Capture the cell that displays the provided text and extract its (x, y) central coordinate. 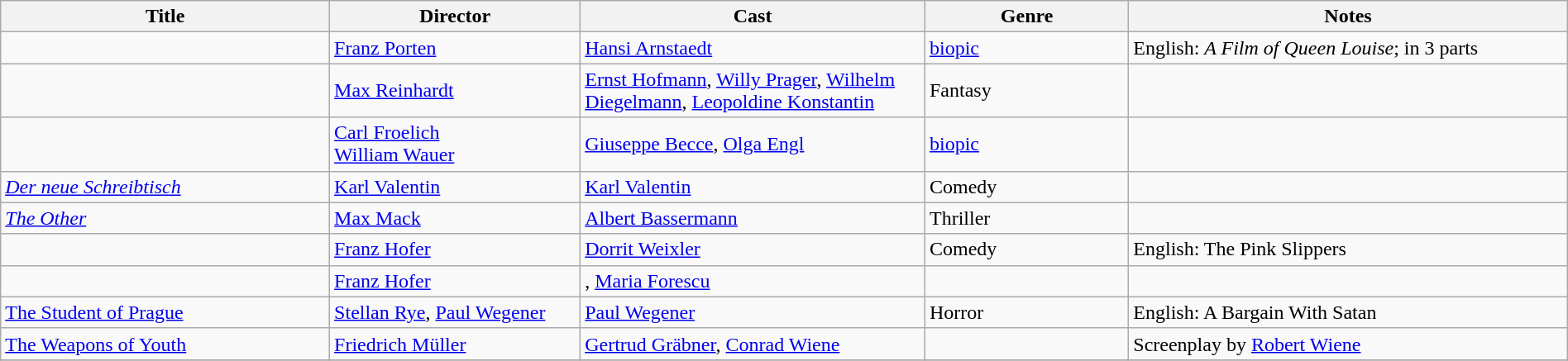
Fantasy (1026, 91)
Title (165, 17)
Ernst Hofmann, Willy Prager, Wilhelm Diegelmann, Leopoldine Konstantin (753, 91)
Thriller (1026, 218)
Cast (753, 17)
Carl FroelichWilliam Wauer (455, 144)
Giuseppe Becce, Olga Engl (753, 144)
Friedrich Müller (455, 344)
Max Mack (455, 218)
Albert Bassermann (753, 218)
The Other (165, 218)
, Maria Forescu (753, 281)
Director (455, 17)
Stellan Rye, Paul Wegener (455, 312)
Screenplay by Robert Wiene (1348, 344)
English: A Bargain With Satan (1348, 312)
Gertrud Gräbner, Conrad Wiene (753, 344)
The Student of Prague (165, 312)
Notes (1348, 17)
Hansi Arnstaedt (753, 48)
Franz Porten (455, 48)
English: A Film of Queen Louise; in 3 parts (1348, 48)
English: The Pink Slippers (1348, 249)
Horror (1026, 312)
The Weapons of Youth (165, 344)
Genre (1026, 17)
Der neue Schreibtisch (165, 187)
Dorrit Weixler (753, 249)
Paul Wegener (753, 312)
Max Reinhardt (455, 91)
